Detect which cell encompasses the target text, then output its (x, y) center coordinate. 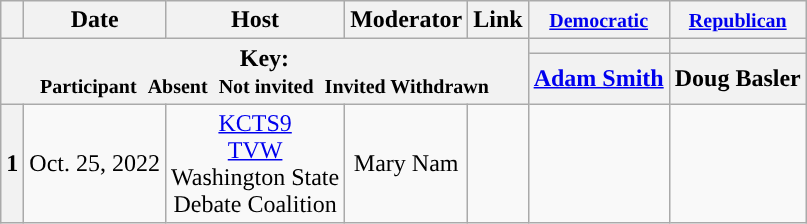
Republican (738, 20)
Date (95, 20)
1 (12, 164)
Host (256, 20)
Oct. 25, 2022 (95, 164)
Doug Basler (738, 78)
Link (498, 20)
KCTS9TVWWashington StateDebate Coalition (256, 164)
Mary Nam (406, 164)
Adam Smith (598, 78)
Key: Participant Absent Not invited Invited Withdrawn (264, 72)
Moderator (406, 20)
Democratic (598, 20)
